Provide the (X, Y) coordinate of the cell's center where the given text is located.  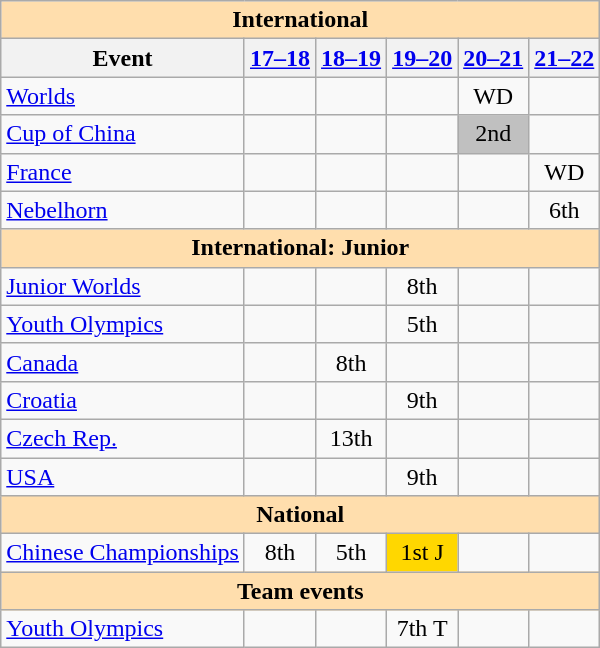
19–20 (422, 58)
6th (564, 210)
17–18 (280, 58)
2nd (494, 134)
Junior Worlds (123, 286)
Canada (123, 362)
Nebelhorn (123, 210)
International (300, 20)
Chinese Championships (123, 553)
National (300, 515)
Croatia (123, 400)
1st J (422, 553)
Event (123, 58)
20–21 (494, 58)
USA (123, 477)
Czech Rep. (123, 438)
International: Junior (300, 248)
Cup of China (123, 134)
13th (352, 438)
18–19 (352, 58)
Worlds (123, 96)
Team events (300, 591)
France (123, 172)
21–22 (564, 58)
7th T (422, 629)
